Capture the cell that displays the provided text and extract its (x, y) central coordinate. 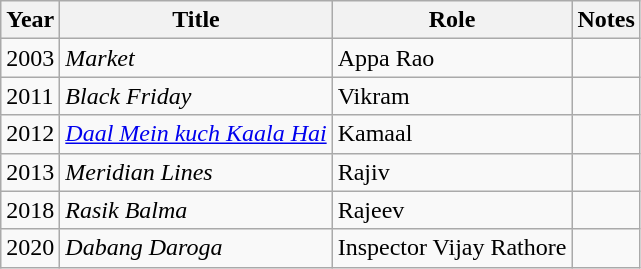
Inspector Vijay Rathore (452, 248)
Market (196, 58)
Year (30, 20)
Notes (606, 20)
Appa Rao (452, 58)
Meridian Lines (196, 172)
2020 (30, 248)
2013 (30, 172)
Kamaal (452, 134)
Rajiv (452, 172)
2011 (30, 96)
2012 (30, 134)
Rasik Balma (196, 210)
Rajeev (452, 210)
2003 (30, 58)
Role (452, 20)
Vikram (452, 96)
Dabang Daroga (196, 248)
Title (196, 20)
Black Friday (196, 96)
Daal Mein kuch Kaala Hai (196, 134)
2018 (30, 210)
